Identify which cell holds the provided text, then report its (x, y) central coordinate. 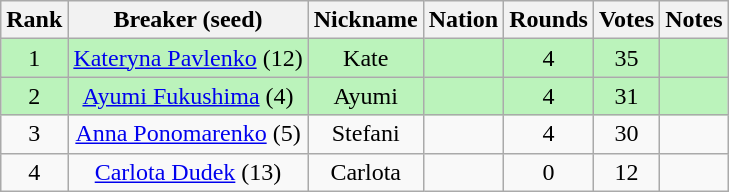
Ayumi Fukushima (4) (188, 96)
1 (34, 58)
12 (626, 172)
Rank (34, 20)
30 (626, 134)
31 (626, 96)
35 (626, 58)
Breaker (seed) (188, 20)
Rounds (549, 20)
Carlota Dudek (13) (188, 172)
Nation (463, 20)
2 (34, 96)
Ayumi (366, 96)
Votes (626, 20)
3 (34, 134)
Kate (366, 58)
Stefani (366, 134)
Notes (694, 20)
0 (549, 172)
Kateryna Pavlenko (12) (188, 58)
Carlota (366, 172)
Nickname (366, 20)
Anna Ponomarenko (5) (188, 134)
